Search for the cell housing the specified text and yield its [X, Y] center coordinate. 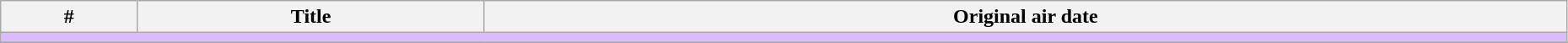
Title [311, 17]
# [69, 17]
Original air date [1026, 17]
